Scan for the cell matching the given text and deliver its (x, y) coordinate at center. 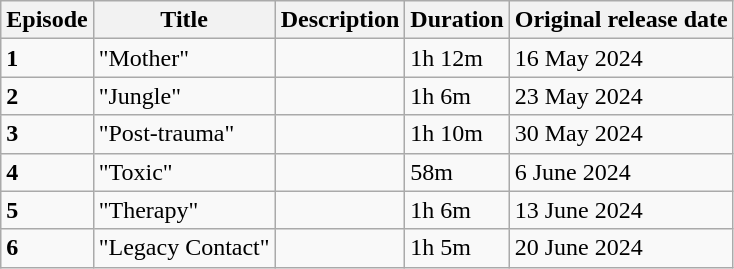
20 June 2024 (621, 248)
1h 10m (457, 134)
1h 12m (457, 58)
"Post-trauma" (184, 134)
6 June 2024 (621, 172)
16 May 2024 (621, 58)
Episode (47, 20)
Duration (457, 20)
1h 5m (457, 248)
30 May 2024 (621, 134)
13 June 2024 (621, 210)
23 May 2024 (621, 96)
"Mother" (184, 58)
Original release date (621, 20)
1 (47, 58)
2 (47, 96)
3 (47, 134)
"Therapy" (184, 210)
"Toxic" (184, 172)
5 (47, 210)
58m (457, 172)
"Legacy Contact" (184, 248)
Title (184, 20)
Description (340, 20)
6 (47, 248)
"Jungle" (184, 96)
4 (47, 172)
